Output the (X, Y) coordinate of the center of the cell containing the given text.  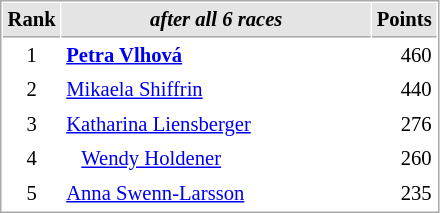
235 (404, 194)
Petra Vlhová (216, 56)
460 (404, 56)
1 (32, 56)
2 (32, 90)
440 (404, 90)
Rank (32, 20)
after all 6 races (216, 20)
Anna Swenn-Larsson (216, 194)
4 (32, 158)
3 (32, 124)
Mikaela Shiffrin (216, 90)
5 (32, 194)
Katharina Liensberger (216, 124)
260 (404, 158)
276 (404, 124)
Wendy Holdener (216, 158)
Points (404, 20)
